Identify which cell holds the provided text, then report its [x, y] central coordinate. 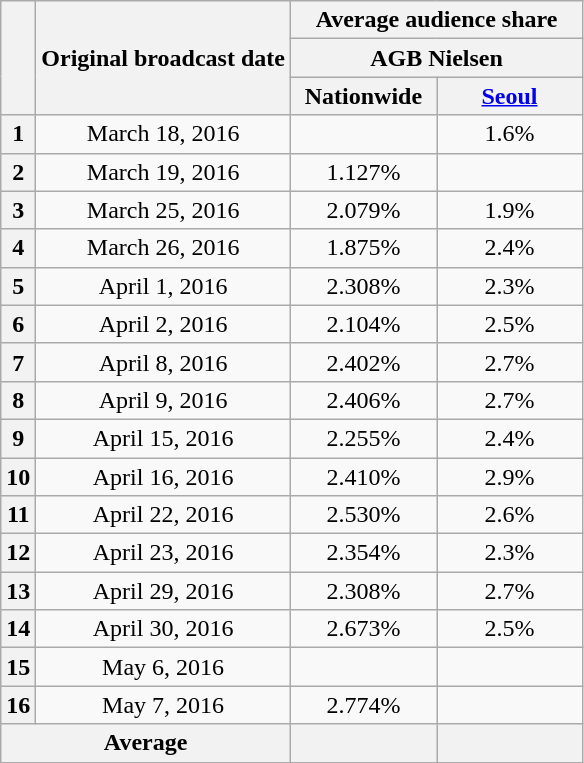
Original broadcast date [164, 58]
March 18, 2016 [164, 134]
2.406% [363, 400]
May 7, 2016 [164, 705]
4 [18, 248]
April 2, 2016 [164, 324]
2 [18, 172]
1.127% [363, 172]
May 6, 2016 [164, 667]
2.410% [363, 477]
2.079% [363, 210]
2.402% [363, 362]
5 [18, 286]
2.9% [509, 477]
April 1, 2016 [164, 286]
Nationwide [363, 96]
April 30, 2016 [164, 629]
April 22, 2016 [164, 515]
Average audience share [436, 20]
15 [18, 667]
13 [18, 591]
2.104% [363, 324]
March 26, 2016 [164, 248]
1.875% [363, 248]
12 [18, 553]
2.255% [363, 438]
AGB Nielsen [436, 58]
1.9% [509, 210]
16 [18, 705]
7 [18, 362]
11 [18, 515]
April 8, 2016 [164, 362]
10 [18, 477]
14 [18, 629]
2.6% [509, 515]
Average [146, 743]
6 [18, 324]
March 25, 2016 [164, 210]
Seoul [509, 96]
2.673% [363, 629]
1 [18, 134]
April 15, 2016 [164, 438]
April 23, 2016 [164, 553]
8 [18, 400]
3 [18, 210]
April 9, 2016 [164, 400]
2.530% [363, 515]
2.774% [363, 705]
2.354% [363, 553]
March 19, 2016 [164, 172]
9 [18, 438]
1.6% [509, 134]
April 16, 2016 [164, 477]
April 29, 2016 [164, 591]
